Pinpoint the cell where the given text exists, returning its [X, Y] midpoint coordinate. 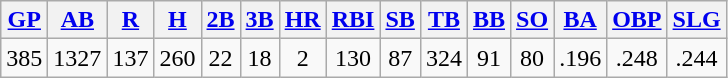
130 [353, 58]
2 [302, 58]
GP [24, 20]
RBI [353, 20]
SB [400, 20]
2B [220, 20]
385 [24, 58]
SLG [696, 20]
91 [488, 58]
.196 [580, 58]
HR [302, 20]
.248 [637, 58]
R [130, 20]
OBP [637, 20]
324 [444, 58]
AB [78, 20]
BB [488, 20]
87 [400, 58]
80 [532, 58]
3B [260, 20]
137 [130, 58]
BA [580, 20]
1327 [78, 58]
SO [532, 20]
18 [260, 58]
H [178, 20]
TB [444, 20]
22 [220, 58]
.244 [696, 58]
260 [178, 58]
